Output the [x, y] coordinate of the center of the cell containing the given text.  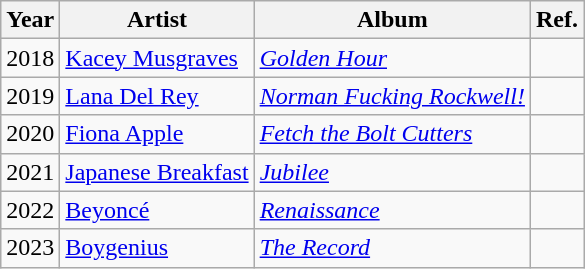
2018 [30, 58]
Jubilee [392, 172]
2021 [30, 172]
The Record [392, 248]
Lana Del Rey [157, 96]
Ref. [556, 20]
Beyoncé [157, 210]
Year [30, 20]
Norman Fucking Rockwell! [392, 96]
Renaissance [392, 210]
Golden Hour [392, 58]
Japanese Breakfast [157, 172]
Boygenius [157, 248]
Fiona Apple [157, 134]
2020 [30, 134]
Kacey Musgraves [157, 58]
Fetch the Bolt Cutters [392, 134]
2022 [30, 210]
2019 [30, 96]
Album [392, 20]
Artist [157, 20]
2023 [30, 248]
